Find where the given text appears and provide that cell's center as [X, Y] coordinate. 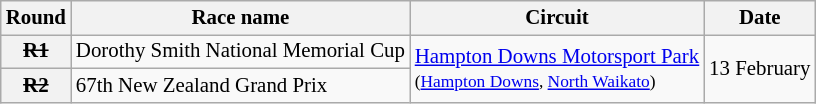
R1 [36, 51]
Date [760, 18]
R2 [36, 85]
67th New Zealand Grand Prix [240, 85]
Race name [240, 18]
13 February [760, 68]
Hampton Downs Motorsport Park(Hampton Downs, North Waikato) [557, 68]
Circuit [557, 18]
Dorothy Smith National Memorial Cup [240, 51]
Round [36, 18]
